Locate the cell with the specified text and output its [X, Y] center coordinate. 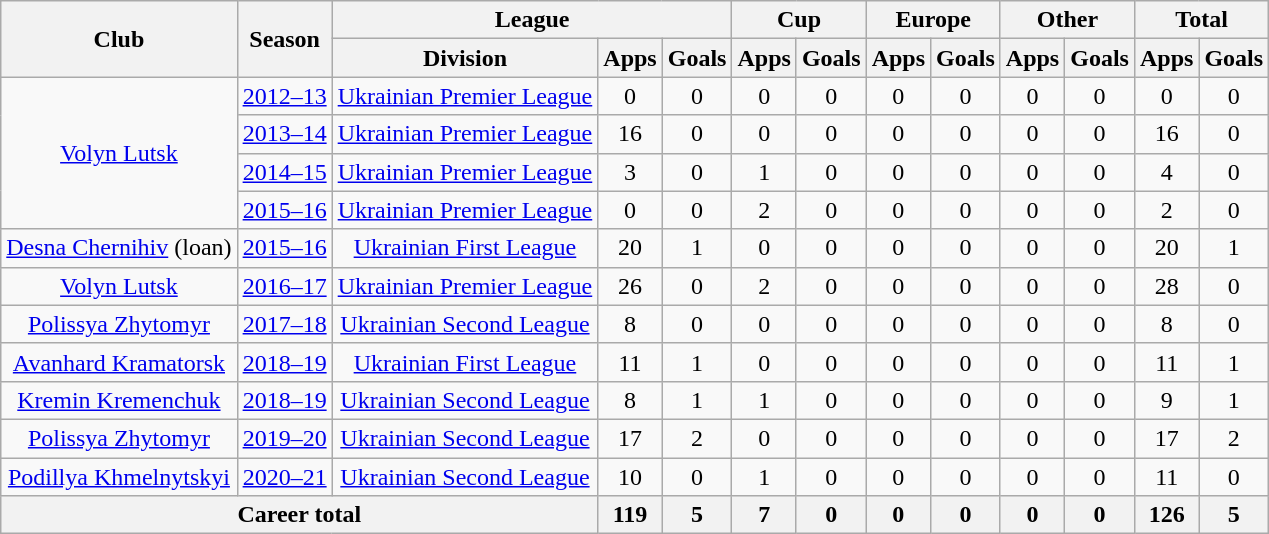
3 [630, 172]
Kremin Kremenchuk [119, 400]
2013–14 [284, 134]
9 [1166, 400]
Club [119, 39]
2014–15 [284, 172]
2019–20 [284, 438]
Career total [300, 515]
10 [630, 477]
2016–17 [284, 286]
7 [764, 515]
League [532, 20]
2012–13 [284, 96]
2020–21 [284, 477]
28 [1166, 286]
Season [284, 39]
4 [1166, 172]
Desna Chernihiv (loan) [119, 248]
Europe [933, 20]
119 [630, 515]
2017–18 [284, 324]
Total [1201, 20]
126 [1166, 515]
Other [1067, 20]
Division [465, 58]
Avanhard Kramatorsk [119, 362]
Cup [799, 20]
Podillya Khmelnytskyi [119, 477]
26 [630, 286]
